Locate the cell with the specified text and output its (X, Y) center coordinate. 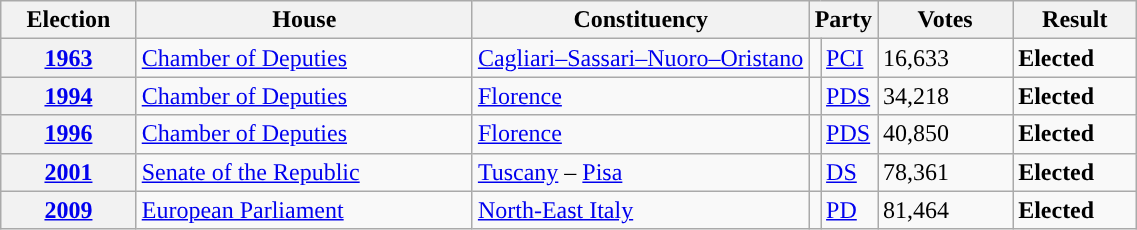
Result (1075, 20)
Cagliari–Sassari–Nuoro–Oristano (640, 58)
House (304, 20)
Votes (946, 20)
Constituency (640, 20)
1996 (68, 134)
34,218 (946, 96)
European Parliament (304, 210)
Tuscany – Pisa (640, 172)
PD (850, 210)
1994 (68, 96)
DS (850, 172)
Election (68, 20)
78,361 (946, 172)
North-East Italy (640, 210)
40,850 (946, 134)
Party (843, 20)
2001 (68, 172)
81,464 (946, 210)
Senate of the Republic (304, 172)
16,633 (946, 58)
2009 (68, 210)
1963 (68, 58)
PCI (850, 58)
